From the cell containing the given text, extract its center point as [X, Y] coordinate. 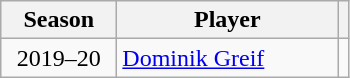
Player [228, 20]
Dominik Greif [228, 58]
Season [59, 20]
2019–20 [59, 58]
